From the cell containing the given text, extract its center point as [x, y] coordinate. 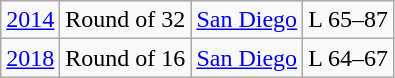
L 64–67 [348, 58]
2018 [30, 58]
Round of 32 [126, 20]
2014 [30, 20]
Round of 16 [126, 58]
L 65–87 [348, 20]
